Output the (X, Y) coordinate of the center of the cell containing the given text.  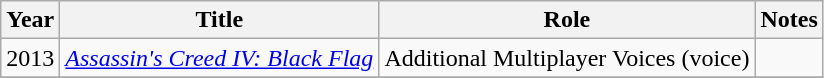
Additional Multiplayer Voices (voice) (567, 58)
Notes (789, 20)
Title (220, 20)
Year (30, 20)
Assassin's Creed IV: Black Flag (220, 58)
2013 (30, 58)
Role (567, 20)
